Determine the (X, Y) coordinate at the center of the cell enclosing the given text.  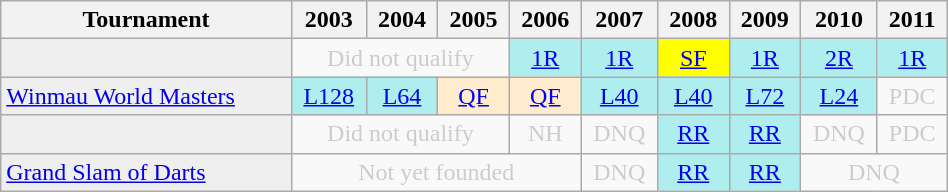
NH (545, 134)
2003 (328, 20)
L128 (328, 96)
2007 (619, 20)
2009 (765, 20)
2004 (402, 20)
2R (839, 58)
Not yet founded (436, 172)
2008 (693, 20)
Winmau World Masters (146, 96)
2006 (545, 20)
L24 (839, 96)
L64 (402, 96)
L72 (765, 96)
2011 (912, 20)
Grand Slam of Darts (146, 172)
SF (693, 58)
2005 (474, 20)
2010 (839, 20)
Tournament (146, 20)
